Scan for the cell matching the given text and deliver its (X, Y) coordinate at center. 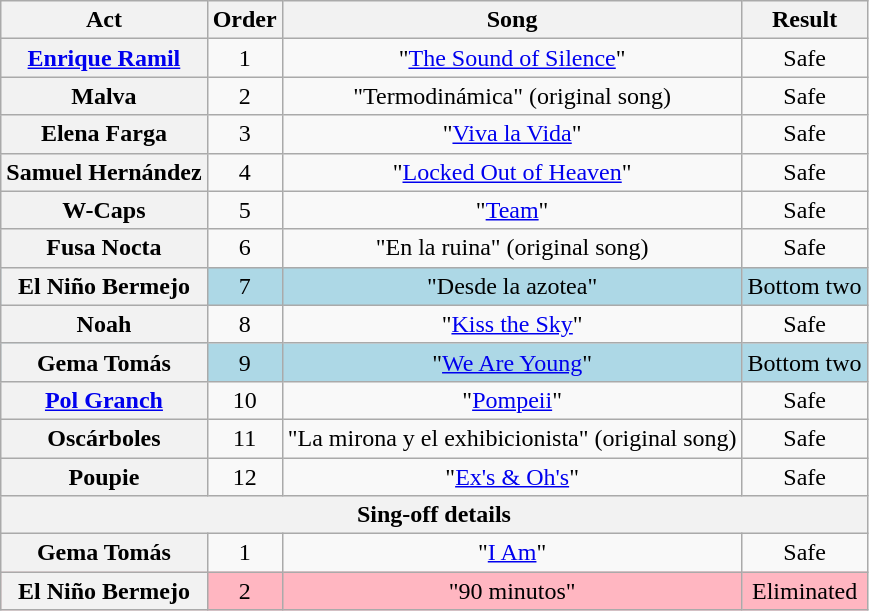
6 (244, 248)
"En la ruina" (original song) (512, 248)
Samuel Hernández (104, 172)
"The Sound of Silence" (512, 58)
Song (512, 20)
9 (244, 362)
Result (804, 20)
Order (244, 20)
10 (244, 400)
"Pompeii" (512, 400)
Pol Granch (104, 400)
"Locked Out of Heaven" (512, 172)
"Ex's & Oh's" (512, 477)
Noah (104, 324)
Enrique Ramil (104, 58)
12 (244, 477)
"I Am" (512, 553)
3 (244, 134)
Act (104, 20)
Fusa Nocta (104, 248)
Sing-off details (434, 515)
W-Caps (104, 210)
Oscárboles (104, 438)
Eliminated (804, 591)
"La mirona y el exhibicionista" (original song) (512, 438)
8 (244, 324)
5 (244, 210)
Poupie (104, 477)
Elena Farga (104, 134)
"Desde la azotea" (512, 286)
Malva (104, 96)
7 (244, 286)
"Viva la Vida" (512, 134)
4 (244, 172)
"Team" (512, 210)
"90 minutos" (512, 591)
"Kiss the Sky" (512, 324)
"Termodinámica" (original song) (512, 96)
11 (244, 438)
"We Are Young" (512, 362)
